Capture the cell that displays the provided text and extract its (X, Y) central coordinate. 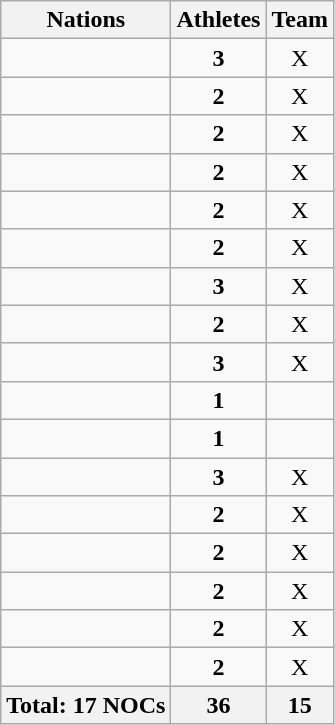
Nations (86, 20)
Total: 17 NOCs (86, 705)
36 (218, 705)
Team (300, 20)
Athletes (218, 20)
15 (300, 705)
